Pinpoint the cell where the given text exists, returning its [x, y] midpoint coordinate. 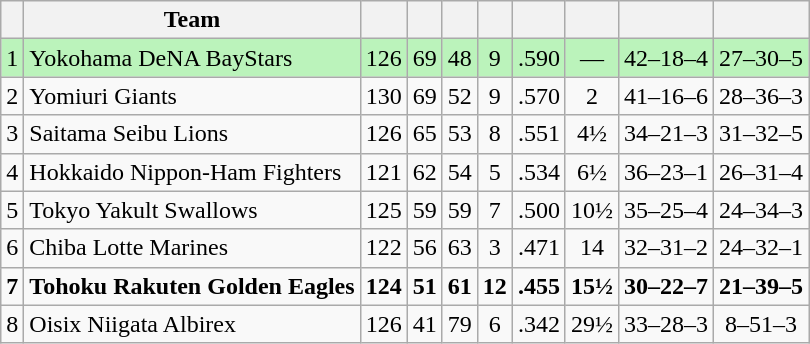
35–25–4 [666, 210]
48 [460, 58]
.551 [538, 134]
122 [384, 248]
Chiba Lotte Marines [192, 248]
28–36–3 [762, 96]
31–32–5 [762, 134]
Yokohama DeNA BayStars [192, 58]
24–32–1 [762, 248]
10½ [592, 210]
29½ [592, 324]
79 [460, 324]
Tohoku Rakuten Golden Eagles [192, 286]
6½ [592, 172]
Team [192, 20]
.471 [538, 248]
51 [424, 286]
.455 [538, 286]
125 [384, 210]
8–51–3 [762, 324]
52 [460, 96]
65 [424, 134]
61 [460, 286]
121 [384, 172]
63 [460, 248]
54 [460, 172]
32–31–2 [666, 248]
.342 [538, 324]
56 [424, 248]
— [592, 58]
130 [384, 96]
4½ [592, 134]
Yomiuri Giants [192, 96]
62 [424, 172]
124 [384, 286]
1 [12, 58]
15½ [592, 286]
41–16–6 [666, 96]
26–31–4 [762, 172]
42–18–4 [666, 58]
30–22–7 [666, 286]
.590 [538, 58]
14 [592, 248]
.500 [538, 210]
Hokkaido Nippon-Ham Fighters [192, 172]
Oisix Niigata Albirex [192, 324]
12 [494, 286]
.570 [538, 96]
4 [12, 172]
41 [424, 324]
27–30–5 [762, 58]
24–34–3 [762, 210]
33–28–3 [666, 324]
53 [460, 134]
.534 [538, 172]
21–39–5 [762, 286]
34–21–3 [666, 134]
36–23–1 [666, 172]
Tokyo Yakult Swallows [192, 210]
Saitama Seibu Lions [192, 134]
